Find where the given text appears and provide that cell's center as [x, y] coordinate. 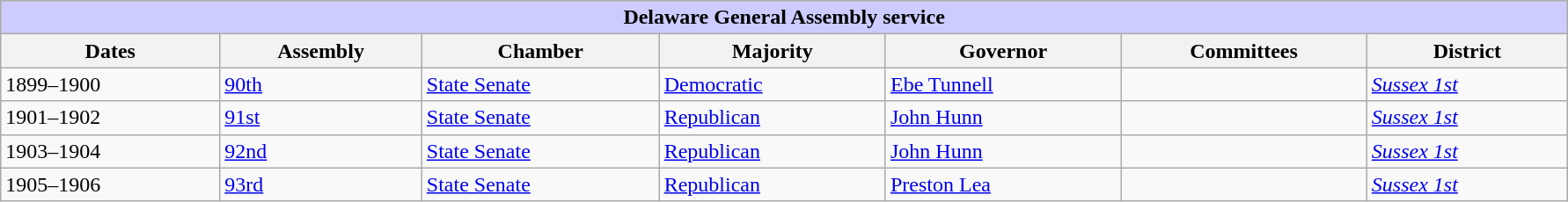
93rd [321, 184]
91st [321, 118]
1903–1904 [111, 151]
Dates [111, 51]
1905–1906 [111, 184]
Assembly [321, 51]
1899–1900 [111, 84]
District [1467, 51]
Delaware General Assembly service [785, 18]
Ebe Tunnell [1003, 84]
Chamber [540, 51]
1901–1902 [111, 118]
Governor [1003, 51]
Democratic [773, 84]
90th [321, 84]
Committees [1244, 51]
Majority [773, 51]
92nd [321, 151]
Preston Lea [1003, 184]
